Return the (x, y) coordinate for the center point of the cell that contains the specified text.  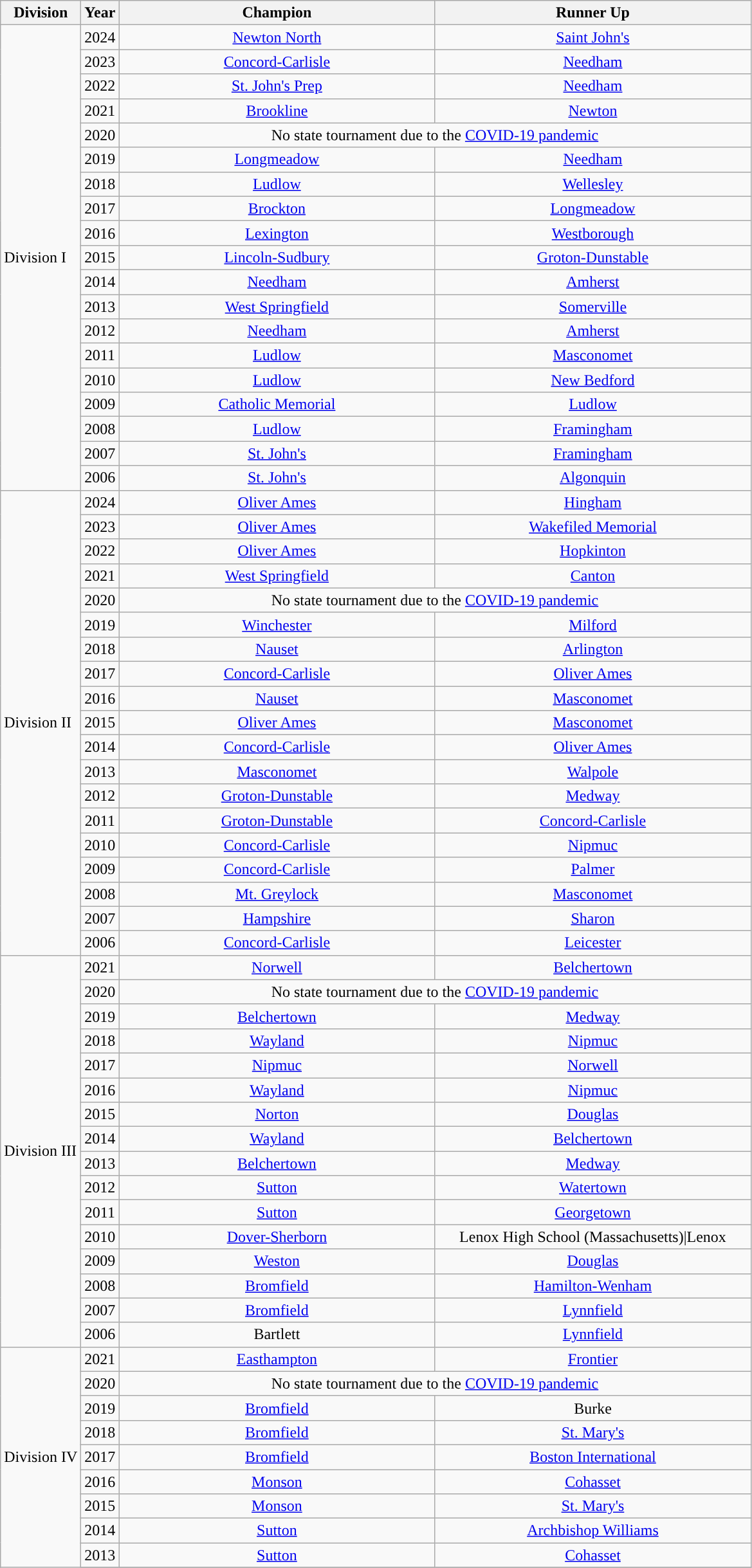
Weston (277, 1261)
Division I (41, 257)
Newton (593, 111)
Hingham (593, 502)
Division II (41, 723)
Leicester (593, 943)
Boston International (593, 1457)
Dover-Sherborn (277, 1237)
Lenox High School (Massachusetts)|Lenox (593, 1237)
Wellesley (593, 184)
Sharon (593, 918)
Hamilton-Wenham (593, 1286)
Georgetown (593, 1212)
Champion (277, 13)
Algonquin (593, 478)
Mt. Greylock (277, 894)
Canton (593, 576)
Burke (593, 1408)
Division III (41, 1151)
Arlington (593, 649)
Brookline (277, 111)
Division IV (41, 1457)
Hampshire (277, 918)
Bartlett (277, 1335)
Brockton (277, 208)
Easthampton (277, 1359)
Hopkinton (593, 551)
Frontier (593, 1359)
Newton North (277, 37)
Norton (277, 1115)
Somerville (593, 307)
Walpole (593, 772)
Division (41, 13)
Archbishop Williams (593, 1531)
Lincoln-Sudbury (277, 257)
Runner Up (593, 13)
Westborough (593, 233)
Saint John's (593, 37)
Year (100, 13)
Lexington (277, 233)
Milford (593, 624)
Winchester (277, 624)
Wakefiled Memorial (593, 527)
Palmer (593, 870)
Watertown (593, 1188)
St. John's Prep (277, 86)
New Bedford (593, 380)
Catholic Memorial (277, 405)
